Search for the cell housing the specified text and yield its [X, Y] center coordinate. 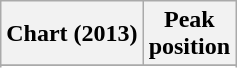
Chart (2013) [72, 34]
Peakposition [189, 34]
